Pinpoint the cell where the given text exists, returning its [X, Y] midpoint coordinate. 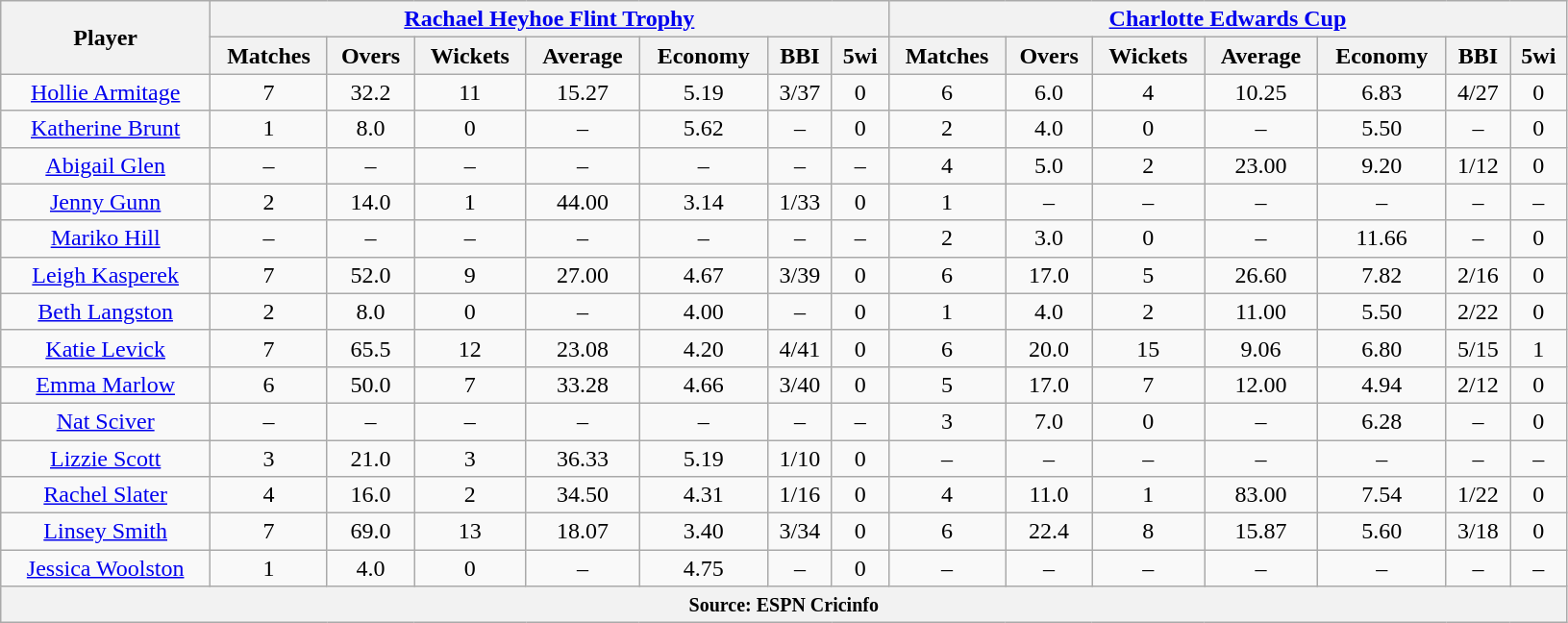
3.14 [704, 202]
Nat Sciver [106, 421]
2/12 [1479, 385]
6.28 [1381, 421]
12 [470, 348]
Lizzie Scott [106, 459]
Rachel Slater [106, 495]
4.94 [1381, 385]
52.0 [370, 275]
3/34 [800, 532]
83.00 [1260, 495]
10.25 [1260, 92]
1/10 [800, 459]
3/18 [1479, 532]
Emma Marlow [106, 385]
33.28 [583, 385]
50.0 [370, 385]
3/39 [800, 275]
Beth Langston [106, 311]
1/12 [1479, 165]
4.20 [704, 348]
44.00 [583, 202]
11.66 [1381, 238]
4.00 [704, 311]
23.00 [1260, 165]
Rachael Heyhoe Flint Trophy [550, 19]
34.50 [583, 495]
4.31 [704, 495]
Player [106, 37]
Abigail Glen [106, 165]
4.75 [704, 568]
Leigh Kasperek [106, 275]
6.80 [1381, 348]
Katherine Brunt [106, 129]
3/40 [800, 385]
Katie Levick [106, 348]
32.2 [370, 92]
7.82 [1381, 275]
4.66 [704, 385]
3/37 [800, 92]
Charlotte Edwards Cup [1228, 19]
13 [470, 532]
15.87 [1260, 532]
Hollie Armitage [106, 92]
Source: ESPN Cricinfo [784, 605]
9 [470, 275]
5.60 [1381, 532]
2/22 [1479, 311]
9.20 [1381, 165]
7.54 [1381, 495]
Jenny Gunn [106, 202]
4/27 [1479, 92]
11.00 [1260, 311]
Linsey Smith [106, 532]
2/16 [1479, 275]
15.27 [583, 92]
69.0 [370, 532]
8 [1148, 532]
15 [1148, 348]
27.00 [583, 275]
5.62 [704, 129]
5.0 [1049, 165]
Mariko Hill [106, 238]
16.0 [370, 495]
18.07 [583, 532]
3.0 [1049, 238]
4/41 [800, 348]
65.5 [370, 348]
1/22 [1479, 495]
14.0 [370, 202]
11 [470, 92]
4.67 [704, 275]
1/33 [800, 202]
6.83 [1381, 92]
20.0 [1049, 348]
22.4 [1049, 532]
5/15 [1479, 348]
Jessica Woolston [106, 568]
6.0 [1049, 92]
26.60 [1260, 275]
9.06 [1260, 348]
7.0 [1049, 421]
12.00 [1260, 385]
11.0 [1049, 495]
21.0 [370, 459]
36.33 [583, 459]
23.08 [583, 348]
3.40 [704, 532]
1/16 [800, 495]
